Capture the cell that displays the provided text and extract its [X, Y] central coordinate. 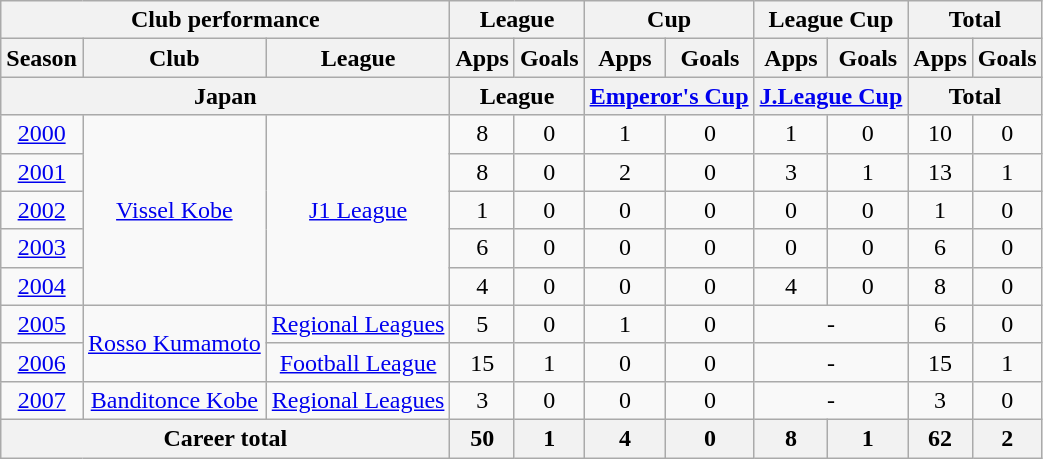
2000 [42, 134]
Club [174, 58]
2004 [42, 286]
Banditonce Kobe [174, 400]
62 [940, 438]
Season [42, 58]
2001 [42, 172]
Rosso Kumamoto [174, 343]
Japan [226, 96]
2006 [42, 362]
League Cup [831, 20]
2003 [42, 248]
5 [482, 324]
50 [482, 438]
Vissel Kobe [174, 210]
13 [940, 172]
Club performance [226, 20]
2002 [42, 210]
2007 [42, 400]
J.League Cup [831, 96]
Cup [669, 20]
Career total [226, 438]
Football League [358, 362]
Emperor's Cup [669, 96]
2005 [42, 324]
10 [940, 134]
J1 League [358, 210]
